Scan for the cell matching the given text and deliver its [X, Y] coordinate at center. 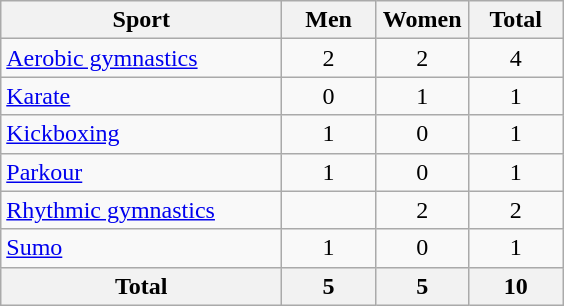
Aerobic gymnastics [142, 58]
Sport [142, 20]
Women [422, 20]
Karate [142, 96]
Parkour [142, 172]
Rhythmic gymnastics [142, 210]
Sumo [142, 248]
4 [516, 58]
10 [516, 286]
Men [329, 20]
Kickboxing [142, 134]
